Find where the given text appears and provide that cell's center as (x, y) coordinate. 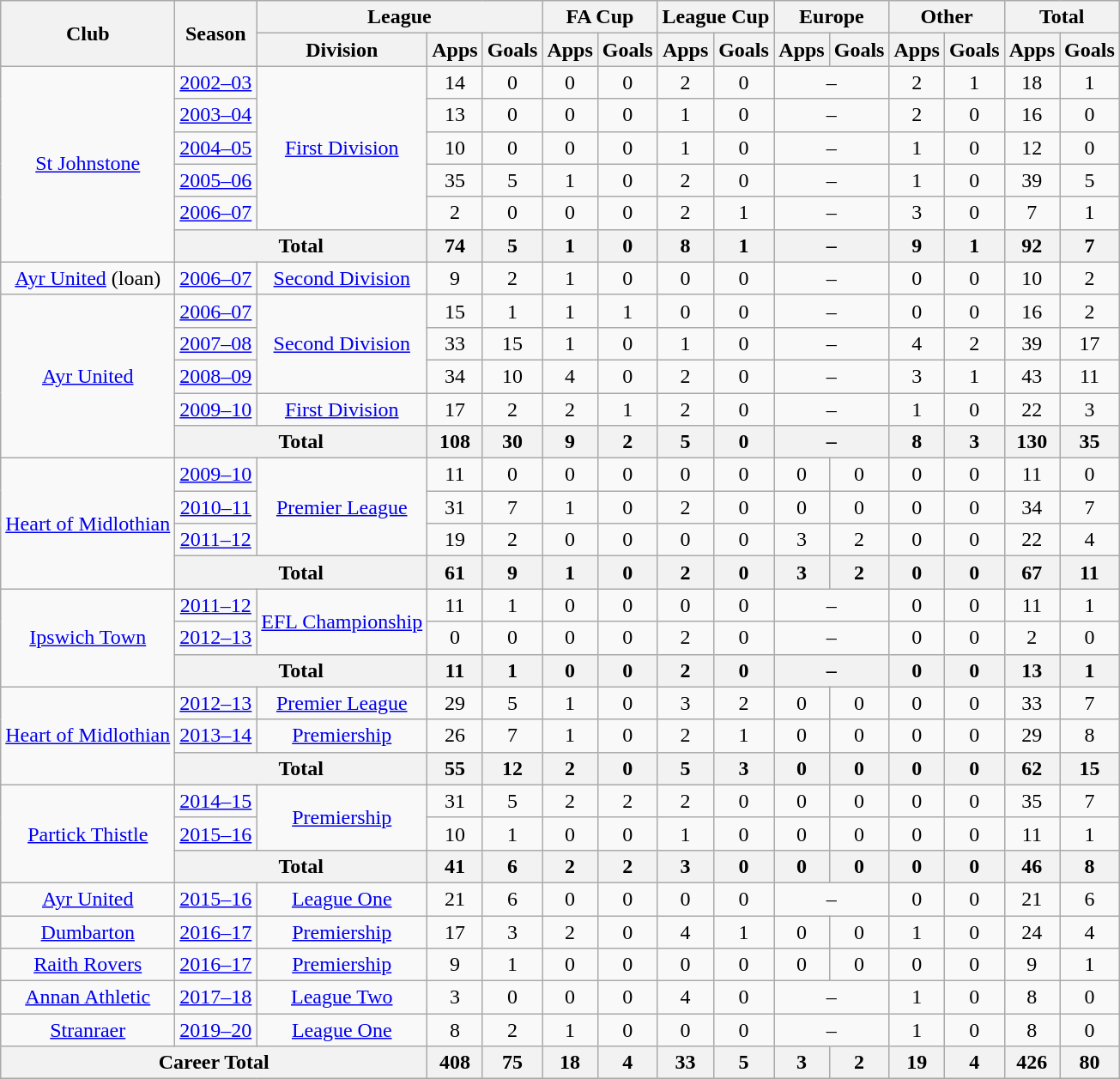
League Two (342, 997)
43 (1032, 376)
62 (1032, 768)
Partick Thistle (88, 833)
2004–05 (216, 148)
Division (342, 50)
75 (512, 1063)
41 (455, 866)
St Johnstone (88, 164)
2007–08 (216, 343)
80 (1090, 1063)
2003–04 (216, 115)
Ipswich Town (88, 638)
2017–18 (216, 997)
Raith Rovers (88, 965)
108 (455, 442)
46 (1032, 866)
2010–11 (216, 507)
2013–14 (216, 736)
Career Total (215, 1063)
61 (455, 573)
Season (216, 33)
2005–06 (216, 180)
74 (455, 246)
Annan Athletic (88, 997)
2008–09 (216, 376)
14 (455, 82)
Stranraer (88, 1030)
67 (1032, 573)
24 (1032, 931)
Europe (832, 17)
League (400, 17)
426 (1032, 1063)
2019–20 (216, 1030)
130 (1032, 442)
FA Cup (600, 17)
Ayr United (loan) (88, 278)
408 (455, 1063)
2014–15 (216, 801)
2002–03 (216, 82)
Dumbarton (88, 931)
Club (88, 33)
Other (947, 17)
55 (455, 768)
EFL Championship (342, 621)
30 (512, 442)
League Cup (716, 17)
92 (1032, 246)
26 (455, 736)
